For the text-containing cell, return its midpoint in [x, y] coordinate format. 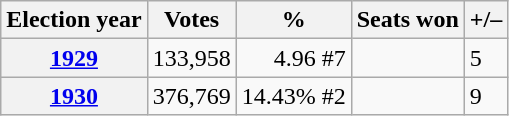
1929 [74, 58]
133,958 [192, 58]
+/– [486, 20]
14.43% #2 [294, 96]
9 [486, 96]
Election year [74, 20]
Seats won [408, 20]
1930 [74, 96]
376,769 [192, 96]
5 [486, 58]
4.96 #7 [294, 58]
Votes [192, 20]
% [294, 20]
